Search for the cell housing the specified text and yield its (x, y) center coordinate. 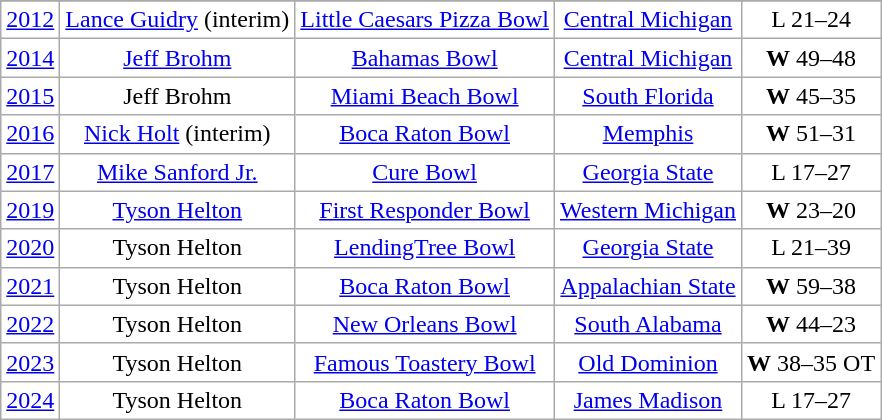
2021 (30, 286)
2019 (30, 210)
W 51–31 (812, 134)
Cure Bowl (425, 172)
W 45–35 (812, 96)
2022 (30, 324)
2020 (30, 248)
Western Michigan (648, 210)
W 38–35 OT (812, 362)
2016 (30, 134)
South Alabama (648, 324)
L 21–39 (812, 248)
Famous Toastery Bowl (425, 362)
LendingTree Bowl (425, 248)
2024 (30, 400)
W 23–20 (812, 210)
2015 (30, 96)
2023 (30, 362)
2017 (30, 172)
Bahamas Bowl (425, 58)
W 49–48 (812, 58)
Old Dominion (648, 362)
W 59–38 (812, 286)
Lance Guidry (interim) (178, 20)
First Responder Bowl (425, 210)
Miami Beach Bowl (425, 96)
Memphis (648, 134)
New Orleans Bowl (425, 324)
James Madison (648, 400)
W 44–23 (812, 324)
2012 (30, 20)
Appalachian State (648, 286)
Mike Sanford Jr. (178, 172)
South Florida (648, 96)
L 21–24 (812, 20)
2014 (30, 58)
Nick Holt (interim) (178, 134)
Little Caesars Pizza Bowl (425, 20)
